Capture the cell that displays the provided text and extract its (X, Y) central coordinate. 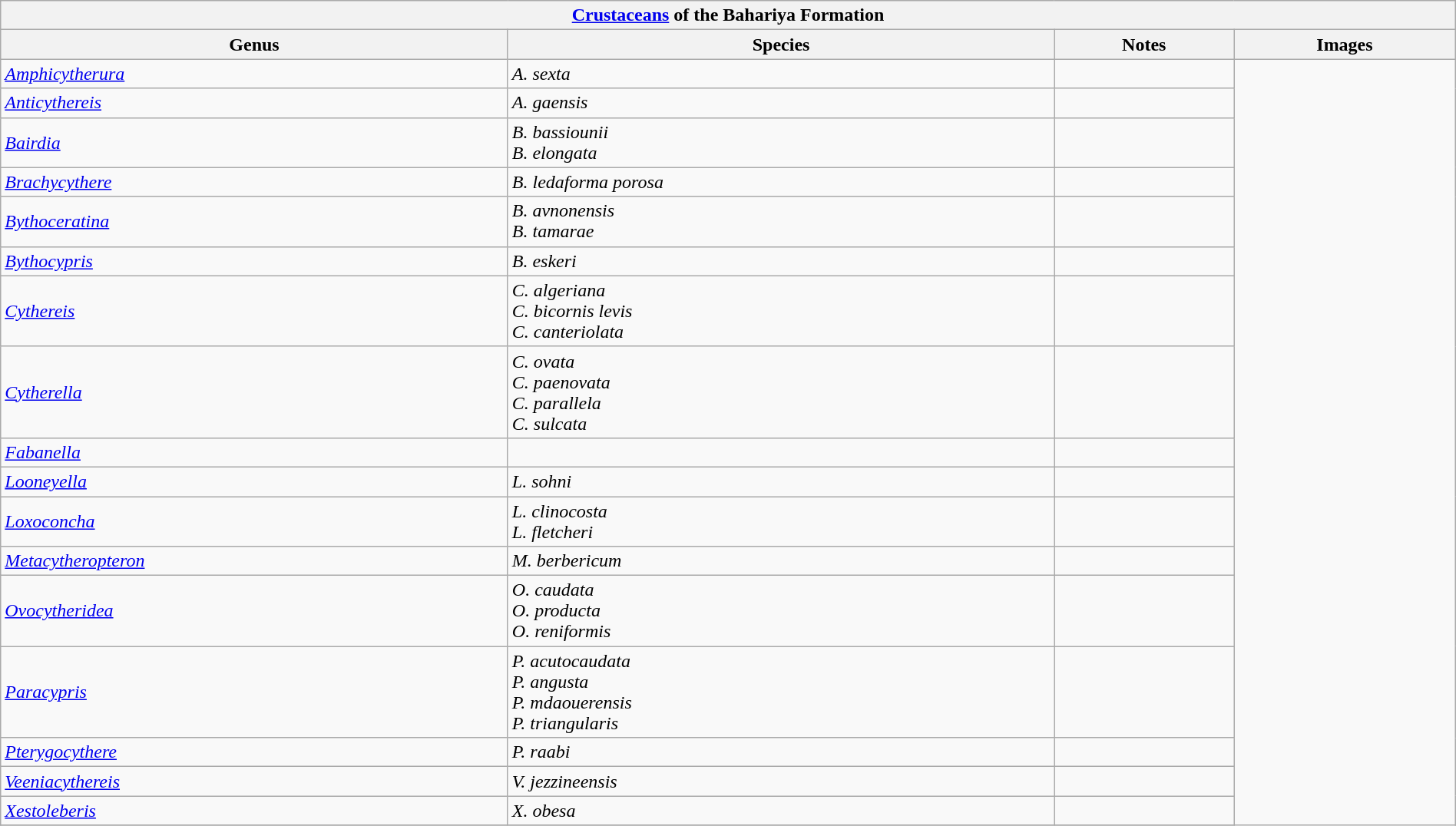
Looneyella (255, 481)
Fabanella (255, 452)
Amphicytherura (255, 74)
Ovocytheridea (255, 611)
Images (1345, 45)
M. berbericum (781, 561)
Pterygocythere (255, 752)
B. bassiouniiB. elongata (781, 143)
Bythoceratina (255, 221)
L. clinocostaL. fletcheri (781, 520)
Anticythereis (255, 103)
C. ovataC. paenovataC. parallelaC. sulcata (781, 392)
Brachycythere (255, 182)
X. obesa (781, 811)
B. ledaforma porosa (781, 182)
Xestoleberis (255, 811)
Metacytheropteron (255, 561)
Notes (1144, 45)
Species (781, 45)
Paracypris (255, 692)
Crustaceans of the Bahariya Formation (728, 15)
L. sohni (781, 481)
A. gaensis (781, 103)
A. sexta (781, 74)
Genus (255, 45)
Cythereis (255, 311)
P. acutocaudataP. angustaP. mdaouerensisP. triangularis (781, 692)
Bairdia (255, 143)
Veeniacythereis (255, 781)
B. eskeri (781, 261)
B. avnonensisB. tamarae (781, 221)
C. algerianaC. bicornis levisC. canteriolata (781, 311)
V. jezzineensis (781, 781)
Loxoconcha (255, 520)
Cytherella (255, 392)
Bythocypris (255, 261)
P. raabi (781, 752)
O. caudataO. productaO. reniformis (781, 611)
